Provide the (x, y) coordinate of the cell's center where the given text is located.  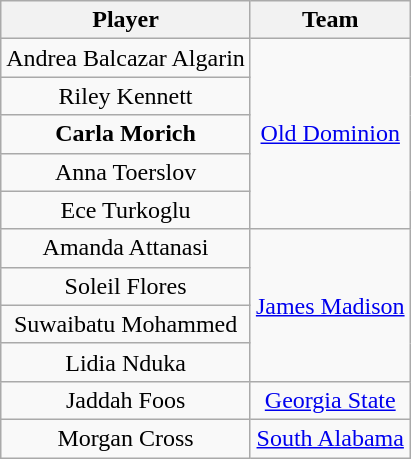
South Alabama (330, 438)
Amanda Attanasi (126, 248)
Georgia State (330, 400)
Old Dominion (330, 134)
Anna Toerslov (126, 172)
Carla Morich (126, 134)
Jaddah Foos (126, 400)
Riley Kennett (126, 96)
Soleil Flores (126, 286)
Lidia Nduka (126, 362)
Andrea Balcazar Algarin (126, 58)
Suwaibatu Mohammed (126, 324)
Player (126, 20)
Ece Turkoglu (126, 210)
Morgan Cross (126, 438)
Team (330, 20)
James Madison (330, 305)
